Find where the given text appears and provide that cell's center as (X, Y) coordinate. 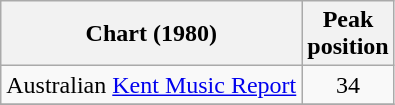
34 (348, 85)
Peakposition (348, 34)
Chart (1980) (152, 34)
Australian Kent Music Report (152, 85)
